Pinpoint the cell where the given text exists, returning its (X, Y) midpoint coordinate. 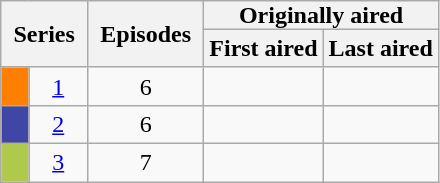
3 (58, 162)
Episodes (146, 34)
Originally aired (322, 15)
1 (58, 86)
Series (44, 34)
2 (58, 124)
Last aired (380, 48)
7 (146, 162)
First aired (264, 48)
